Extract the [X, Y] coordinate from the center of the cell holding the provided text.  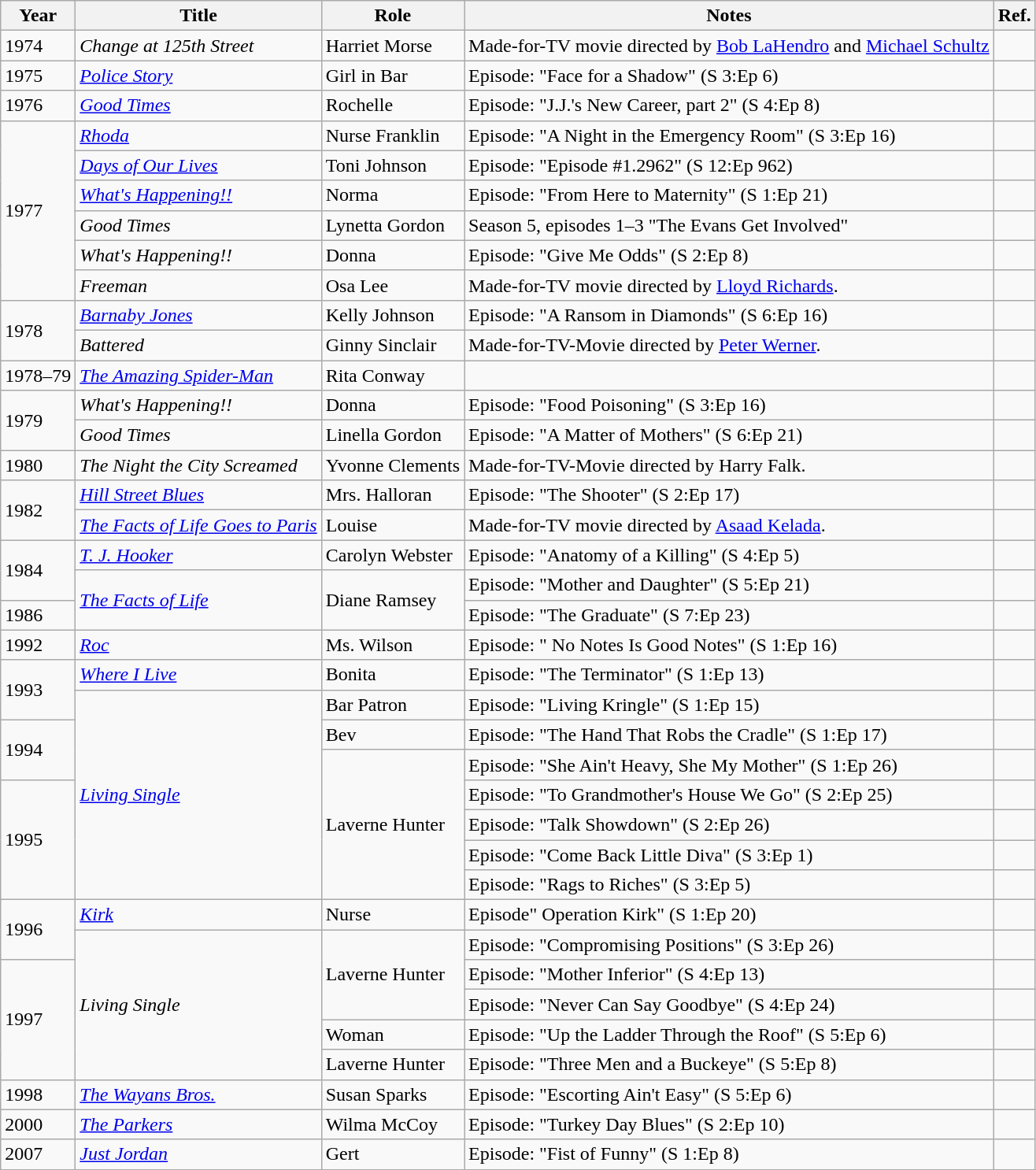
Mrs. Halloran [392, 495]
The Wayans Bros. [198, 1094]
Notes [729, 16]
1975 [38, 76]
The Parkers [198, 1124]
Episode: "She Ain't Heavy, She My Mother" (S 1:Ep 26) [729, 765]
Made-for-TV movie directed by Asaad Kelada. [729, 525]
1978 [38, 330]
Year [38, 16]
Kirk [198, 915]
Louise [392, 525]
Episode: "Fist of Funny" (S 1:Ep 8) [729, 1154]
Episode: "A Matter of Mothers" (S 6:Ep 21) [729, 435]
Episode: "A Ransom in Diamonds" (S 6:Ep 16) [729, 315]
Diane Ramsey [392, 600]
1993 [38, 690]
Episode: "From Here to Maternity" (S 1:Ep 21) [729, 195]
Episode: "A Night in the Emergency Room" (S 3:Ep 16) [729, 135]
Episode: "Mother and Daughter" (S 5:Ep 21) [729, 585]
Ginny Sinclair [392, 345]
Title [198, 16]
Battered [198, 345]
Episode: "Rags to Riches" (S 3:Ep 5) [729, 885]
Gert [392, 1154]
The Facts of Life [198, 600]
Rhoda [198, 135]
1979 [38, 420]
Episode: "Mother Inferior" (S 4:Ep 13) [729, 975]
Episode: "The Graduate" (S 7:Ep 23) [729, 615]
Episode: "Face for a Shadow" (S 3:Ep 6) [729, 76]
1996 [38, 930]
1982 [38, 510]
Woman [392, 1035]
Bar Patron [392, 705]
Days of Our Lives [198, 165]
2007 [38, 1154]
Episode: "Come Back Little Diva" (S 3:Ep 1) [729, 854]
Episode: "Three Men and a Buckeye" (S 5:Ep 8) [729, 1064]
Norma [392, 195]
Ms. Wilson [392, 645]
1998 [38, 1094]
Rochelle [392, 106]
1992 [38, 645]
The Facts of Life Goes to Paris [198, 525]
Ref. [1014, 16]
Episode: "Never Can Say Goodbye" (S 4:Ep 24) [729, 1005]
Harriet Morse [392, 46]
Episode: " No Notes Is Good Notes" (S 1:Ep 16) [729, 645]
Rita Conway [392, 376]
1995 [38, 839]
Season 5, episodes 1–3 "The Evans Get Involved" [729, 225]
Roc [198, 645]
Nurse [392, 915]
Carolyn Webster [392, 555]
Made-for-TV movie directed by Bob LaHendro and Michael Schultz [729, 46]
Role [392, 16]
1986 [38, 615]
Bonita [392, 675]
Bev [392, 735]
Lynetta Gordon [392, 225]
Episode: "The Hand That Robs the Cradle" (S 1:Ep 17) [729, 735]
Police Story [198, 76]
Susan Sparks [392, 1094]
Nurse Franklin [392, 135]
Episode: "Food Poisoning" (S 3:Ep 16) [729, 405]
Osa Lee [392, 285]
Barnaby Jones [198, 315]
Episode: "Talk Showdown" (S 2:Ep 26) [729, 824]
Episode: "The Shooter" (S 2:Ep 17) [729, 495]
Episode: "J.J.'s New Career, part 2" (S 4:Ep 8) [729, 106]
Wilma McCoy [392, 1124]
Just Jordan [198, 1154]
1977 [38, 210]
Episode: "Up the Ladder Through the Roof" (S 5:Ep 6) [729, 1035]
Episode: "Anatomy of a Killing" (S 4:Ep 5) [729, 555]
2000 [38, 1124]
1974 [38, 46]
Yvonne Clements [392, 465]
Episode: "Escorting Ain't Easy" (S 5:Ep 6) [729, 1094]
1997 [38, 1020]
The Amazing Spider-Man [198, 376]
Toni Johnson [392, 165]
Episode: "Turkey Day Blues" (S 2:Ep 10) [729, 1124]
1980 [38, 465]
Episode" Operation Kirk" (S 1:Ep 20) [729, 915]
Episode: "To Grandmother's House We Go" (S 2:Ep 25) [729, 794]
1978–79 [38, 376]
Hill Street Blues [198, 495]
Made-for-TV movie directed by Lloyd Richards. [729, 285]
Episode: "Compromising Positions" (S 3:Ep 26) [729, 945]
Made-for-TV-Movie directed by Harry Falk. [729, 465]
The Night the City Screamed [198, 465]
Made-for-TV-Movie directed by Peter Werner. [729, 345]
Episode: "Living Kringle" (S 1:Ep 15) [729, 705]
Episode: "The Terminator" (S 1:Ep 13) [729, 675]
Girl in Bar [392, 76]
1994 [38, 750]
1976 [38, 106]
Freeman [198, 285]
Episode: "Give Me Odds" (S 2:Ep 8) [729, 255]
Where I Live [198, 675]
T. J. Hooker [198, 555]
Change at 125th Street [198, 46]
Episode: "Episode #1.2962" (S 12:Ep 962) [729, 165]
Kelly Johnson [392, 315]
Linella Gordon [392, 435]
1984 [38, 570]
